Detect which cell encompasses the target text, then output its [x, y] center coordinate. 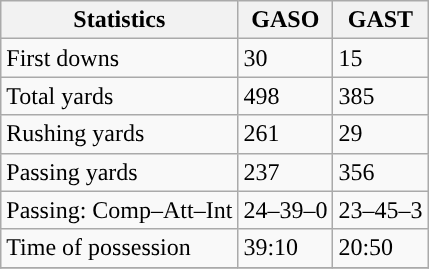
Total yards [120, 96]
20:50 [380, 248]
356 [380, 172]
Passing yards [120, 172]
237 [286, 172]
Time of possession [120, 248]
15 [380, 58]
498 [286, 96]
Passing: Comp–Att–Int [120, 210]
First downs [120, 58]
385 [380, 96]
39:10 [286, 248]
Statistics [120, 20]
Rushing yards [120, 134]
30 [286, 58]
24–39–0 [286, 210]
GAST [380, 20]
29 [380, 134]
261 [286, 134]
GASO [286, 20]
23–45–3 [380, 210]
